Extract the (X, Y) coordinate from the center of the cell holding the provided text.  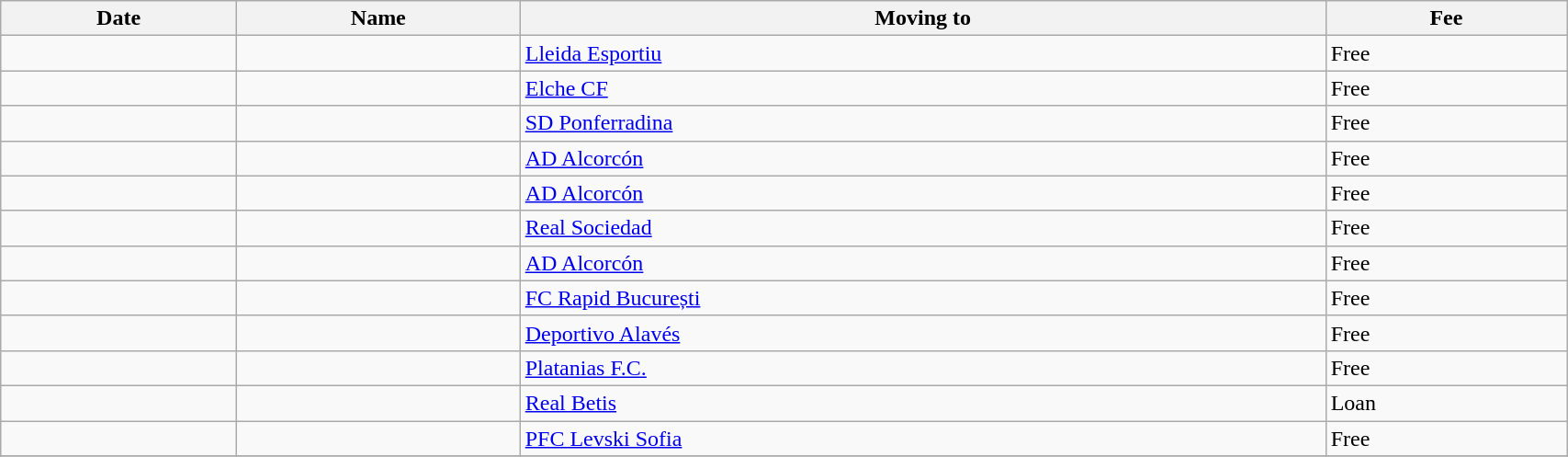
Real Betis (922, 403)
Date (119, 18)
SD Ponferradina (922, 123)
Name (378, 18)
Moving to (922, 18)
FC Rapid București (922, 298)
Deportivo Alavés (922, 333)
Fee (1446, 18)
Lleida Esportiu (922, 53)
Elche CF (922, 88)
PFC Levski Sofia (922, 439)
Real Sociedad (922, 228)
Platanias F.C. (922, 368)
Loan (1446, 403)
